Search for the cell housing the specified text and yield its (x, y) center coordinate. 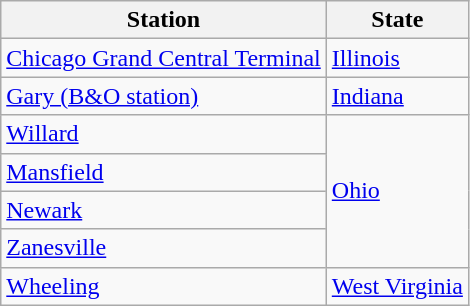
Station (164, 20)
Wheeling (164, 286)
Illinois (397, 58)
Ohio (397, 191)
Indiana (397, 96)
West Virginia (397, 286)
Willard (164, 134)
Newark (164, 210)
Mansfield (164, 172)
Gary (B&O station) (164, 96)
Zanesville (164, 248)
Chicago Grand Central Terminal (164, 58)
State (397, 20)
